Detect which cell encompasses the target text, then output its (x, y) center coordinate. 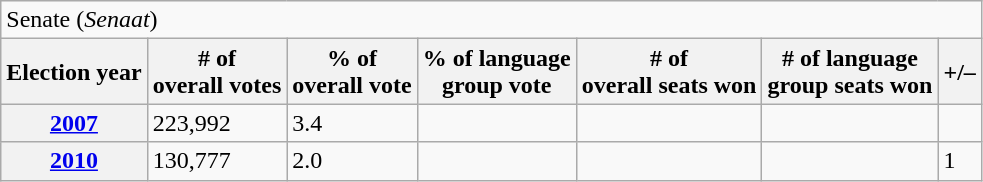
2010 (74, 161)
2.0 (352, 161)
% of languagegroup vote (496, 72)
Election year (74, 72)
223,992 (217, 123)
# of languagegroup seats won (850, 72)
2007 (74, 123)
1 (960, 161)
Senate (Senaat) (492, 20)
# ofoverall seats won (669, 72)
130,777 (217, 161)
+/– (960, 72)
% ofoverall vote (352, 72)
3.4 (352, 123)
# ofoverall votes (217, 72)
